Identify which cell holds the provided text, then report its (X, Y) central coordinate. 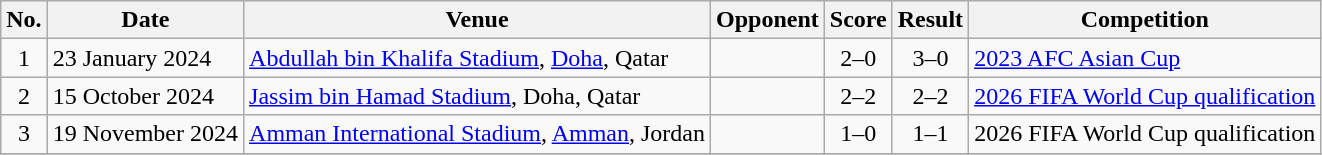
1–0 (858, 134)
Jassim bin Hamad Stadium, Doha, Qatar (478, 96)
Abdullah bin Khalifa Stadium, Doha, Qatar (478, 58)
Score (858, 20)
3–0 (930, 58)
Amman International Stadium, Amman, Jordan (478, 134)
23 January 2024 (145, 58)
3 (24, 134)
1–1 (930, 134)
Venue (478, 20)
15 October 2024 (145, 96)
Date (145, 20)
No. (24, 20)
2–0 (858, 58)
Competition (1145, 20)
19 November 2024 (145, 134)
Result (930, 20)
1 (24, 58)
Opponent (768, 20)
2023 AFC Asian Cup (1145, 58)
2 (24, 96)
